Extract the [x, y] coordinate from the center of the cell holding the provided text.  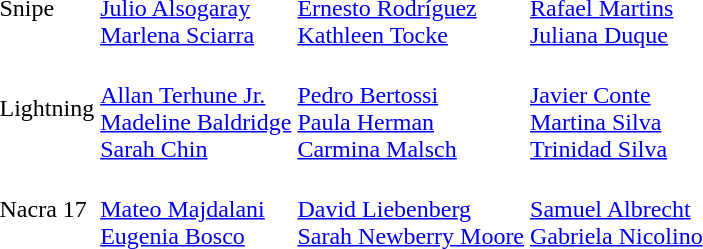
Pedro BertossiPaula HermanCarmina Malsch [411, 108]
Allan Terhune Jr.Madeline BaldridgeSarah Chin [196, 108]
